Return the (X, Y) coordinate for the center point of the cell that contains the specified text.  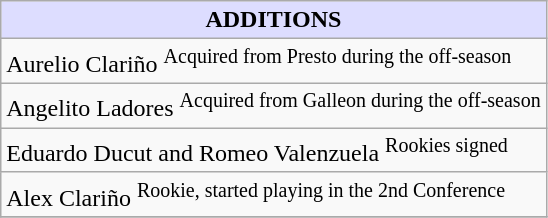
ADDITIONS (274, 20)
Eduardo Ducut and Romeo Valenzuela Rookies signed (274, 150)
Alex Clariño Rookie, started playing in the 2nd Conference (274, 194)
Angelito Ladores Acquired from Galleon during the off-season (274, 106)
Aurelio Clariño Acquired from Presto during the off-season (274, 62)
